Locate the cell with the specified text and output its (X, Y) center coordinate. 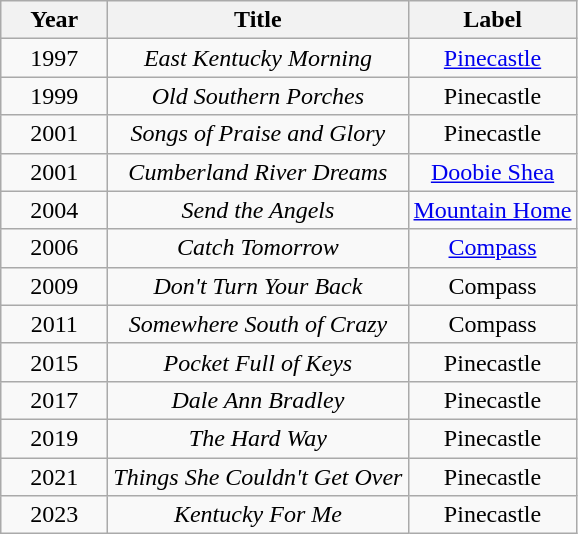
2009 (54, 286)
Things She Couldn't Get Over (258, 477)
Somewhere South of Crazy (258, 324)
The Hard Way (258, 438)
Catch Tomorrow (258, 248)
Don't Turn Your Back (258, 286)
2019 (54, 438)
2006 (54, 248)
2011 (54, 324)
2017 (54, 400)
Label (492, 20)
2021 (54, 477)
Doobie Shea (492, 172)
Kentucky For Me (258, 515)
Songs of Praise and Glory (258, 134)
Old Southern Porches (258, 96)
Cumberland River Dreams (258, 172)
Pocket Full of Keys (258, 362)
2004 (54, 210)
2015 (54, 362)
Send the Angels (258, 210)
Title (258, 20)
1997 (54, 58)
2023 (54, 515)
Mountain Home (492, 210)
Dale Ann Bradley (258, 400)
Year (54, 20)
1999 (54, 96)
East Kentucky Morning (258, 58)
